Return (X, Y) of the center of cell containing provided text 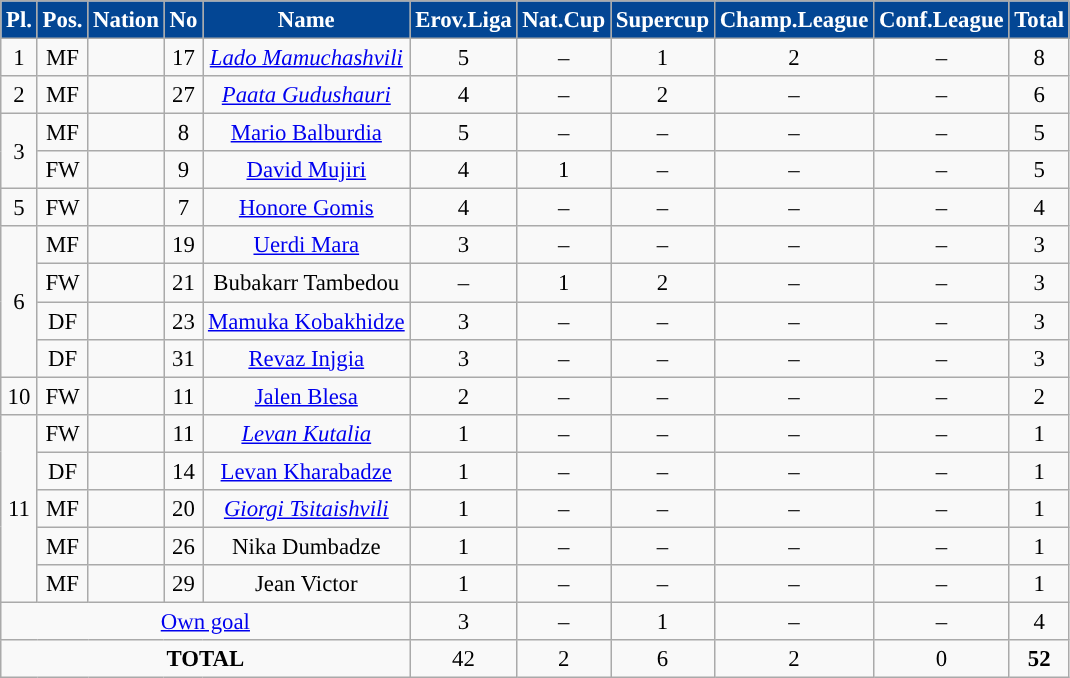
31 (183, 358)
Revaz Injgia (306, 358)
7 (183, 208)
Nation (126, 20)
Uerdi Mara (306, 245)
Pos. (62, 20)
42 (464, 659)
Pl. (20, 20)
27 (183, 95)
19 (183, 245)
Levan Kutalia (306, 433)
Mario Balburdia (306, 133)
Giorgi Tsitaishvili (306, 509)
Jalen Blesa (306, 396)
20 (183, 509)
No (183, 20)
Nika Dumbadze (306, 546)
Champ.League (794, 20)
Honore Gomis (306, 208)
52 (1039, 659)
Lado Mamuchashvili (306, 58)
Jean Victor (306, 584)
0 (942, 659)
Erov.Liga (464, 20)
Paata Gudushauri (306, 95)
Own goal (206, 621)
14 (183, 471)
Mamuka Kobakhidze (306, 321)
TOTAL (206, 659)
Supercup (662, 20)
29 (183, 584)
9 (183, 170)
10 (20, 396)
Name (306, 20)
Total (1039, 20)
Bubakarr Tambedou (306, 283)
David Mujiri (306, 170)
Levan Kharabadze (306, 471)
Conf.League (942, 20)
21 (183, 283)
17 (183, 58)
Nat.Cup (564, 20)
23 (183, 321)
26 (183, 546)
